Scan for the cell matching the given text and deliver its [X, Y] coordinate at center. 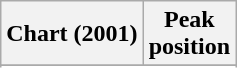
Peakposition [189, 34]
Chart (2001) [72, 34]
